From the cell containing the given text, extract its center point as (X, Y) coordinate. 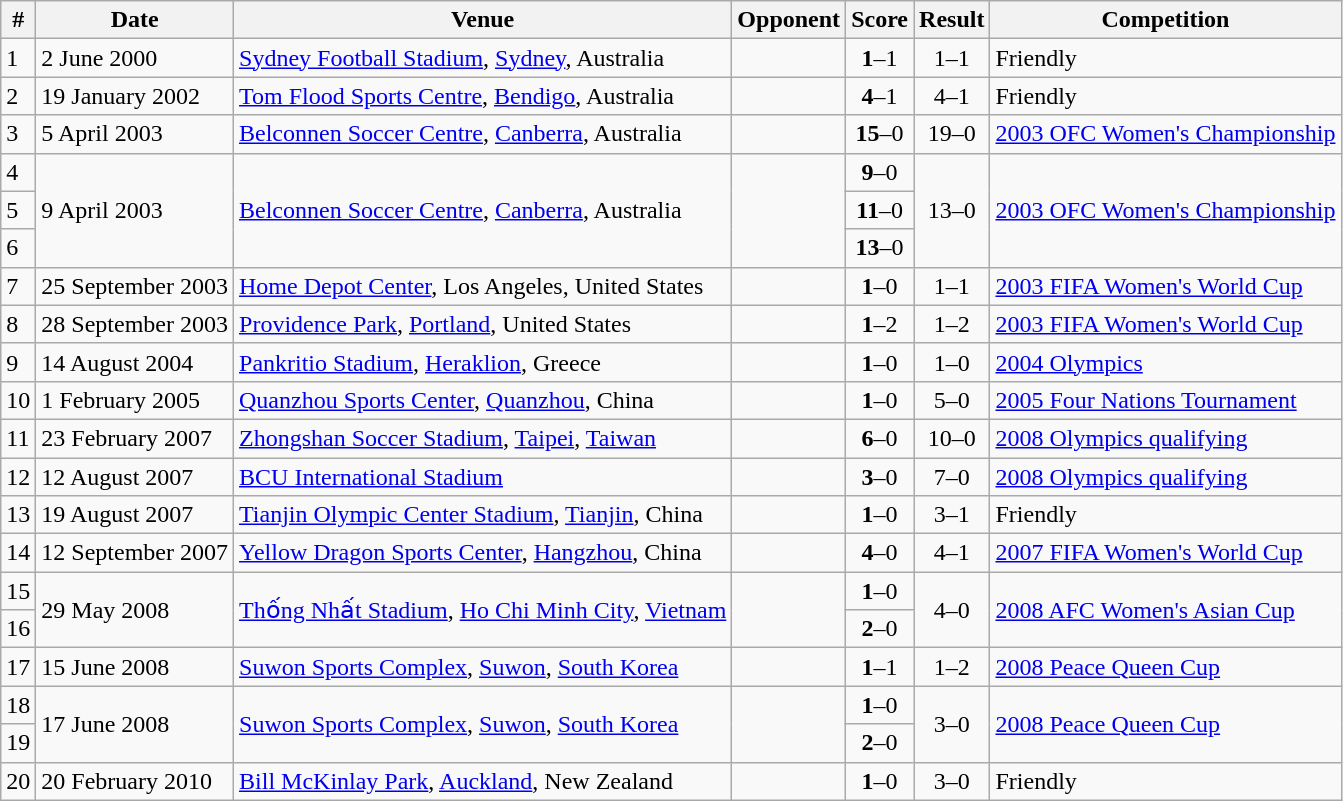
16 (18, 629)
Score (880, 20)
2008 AFC Women's Asian Cup (1166, 610)
9–0 (880, 172)
6 (18, 248)
2005 Four Nations Tournament (1166, 400)
18 (18, 705)
Venue (483, 20)
8 (18, 324)
12 September 2007 (135, 553)
11 (18, 438)
Opponent (789, 20)
17 June 2008 (135, 724)
23 February 2007 (135, 438)
20 February 2010 (135, 781)
Date (135, 20)
Home Depot Center, Los Angeles, United States (483, 286)
15 June 2008 (135, 667)
19 (18, 743)
14 (18, 553)
Result (952, 20)
2 (18, 96)
2 June 2000 (135, 58)
Thống Nhất Stadium, Ho Chi Minh City, Vietnam (483, 610)
Yellow Dragon Sports Center, Hangzhou, China (483, 553)
7–0 (952, 477)
19–0 (952, 134)
9 (18, 362)
2007 FIFA Women's World Cup (1166, 553)
Pankritio Stadium, Heraklion, Greece (483, 362)
3–1 (952, 515)
10 (18, 400)
19 August 2007 (135, 515)
17 (18, 667)
14 August 2004 (135, 362)
10–0 (952, 438)
# (18, 20)
Tianjin Olympic Center Stadium, Tianjin, China (483, 515)
1 (18, 58)
2004 Olympics (1166, 362)
BCU International Stadium (483, 477)
25 September 2003 (135, 286)
9 April 2003 (135, 210)
15 (18, 591)
Quanzhou Sports Center, Quanzhou, China (483, 400)
15–0 (880, 134)
Providence Park, Portland, United States (483, 324)
3 (18, 134)
11–0 (880, 210)
Competition (1166, 20)
7 (18, 286)
13 (18, 515)
28 September 2003 (135, 324)
12 August 2007 (135, 477)
Sydney Football Stadium, Sydney, Australia (483, 58)
1 February 2005 (135, 400)
5–0 (952, 400)
Zhongshan Soccer Stadium, Taipei, Taiwan (483, 438)
5 April 2003 (135, 134)
Bill McKinlay Park, Auckland, New Zealand (483, 781)
29 May 2008 (135, 610)
20 (18, 781)
Tom Flood Sports Centre, Bendigo, Australia (483, 96)
12 (18, 477)
19 January 2002 (135, 96)
5 (18, 210)
4 (18, 172)
6–0 (880, 438)
